Output the [x, y] coordinate of the center of the cell containing the given text.  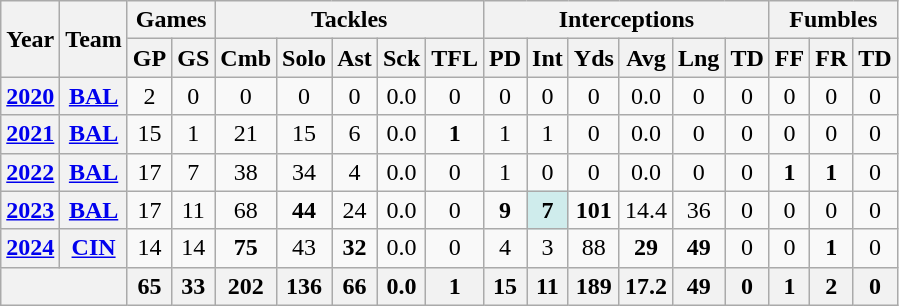
2023 [30, 210]
88 [594, 248]
14.4 [646, 210]
Interceptions [627, 20]
32 [355, 248]
66 [355, 286]
2021 [30, 134]
9 [506, 210]
44 [304, 210]
34 [304, 172]
Games [170, 20]
Yds [594, 58]
CIN [94, 248]
Tackles [350, 20]
FR [832, 58]
189 [594, 286]
Ast [355, 58]
GS [194, 58]
2024 [30, 248]
Int [548, 58]
Lng [698, 58]
PD [506, 58]
Team [94, 39]
33 [194, 286]
6 [355, 134]
Solo [304, 58]
24 [355, 210]
Avg [646, 58]
38 [246, 172]
17.2 [646, 286]
Fumbles [833, 20]
TFL [455, 58]
2022 [30, 172]
Cmb [246, 58]
21 [246, 134]
68 [246, 210]
65 [149, 286]
29 [646, 248]
75 [246, 248]
36 [698, 210]
3 [548, 248]
Sck [401, 58]
101 [594, 210]
2020 [30, 96]
GP [149, 58]
202 [246, 286]
Year [30, 39]
136 [304, 286]
FF [789, 58]
43 [304, 248]
